Search for the cell housing the specified text and yield its [x, y] center coordinate. 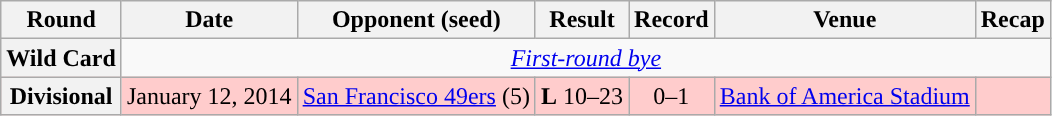
Opponent (seed) [416, 20]
Date [209, 20]
0–1 [672, 96]
Record [672, 20]
San Francisco 49ers (5) [416, 96]
L 10–23 [582, 96]
Result [582, 20]
Bank of America Stadium [844, 96]
Wild Card [62, 58]
First-round bye [586, 58]
Venue [844, 20]
Round [62, 20]
January 12, 2014 [209, 96]
Recap [1012, 20]
Divisional [62, 96]
